Search for the cell housing the specified text and yield its [x, y] center coordinate. 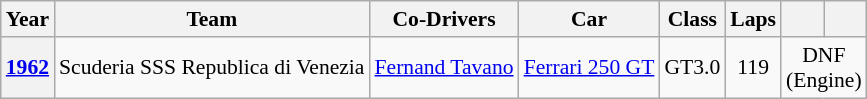
Car [590, 19]
Ferrari 250 GT [590, 68]
DNF(Engine) [824, 68]
Year [28, 19]
Co-Drivers [444, 19]
Laps [753, 19]
1962 [28, 68]
119 [753, 68]
Fernand Tavano [444, 68]
Team [212, 19]
Class [692, 19]
Scuderia SSS Republica di Venezia [212, 68]
GT3.0 [692, 68]
